For the text-containing cell, return its midpoint in [X, Y] coordinate format. 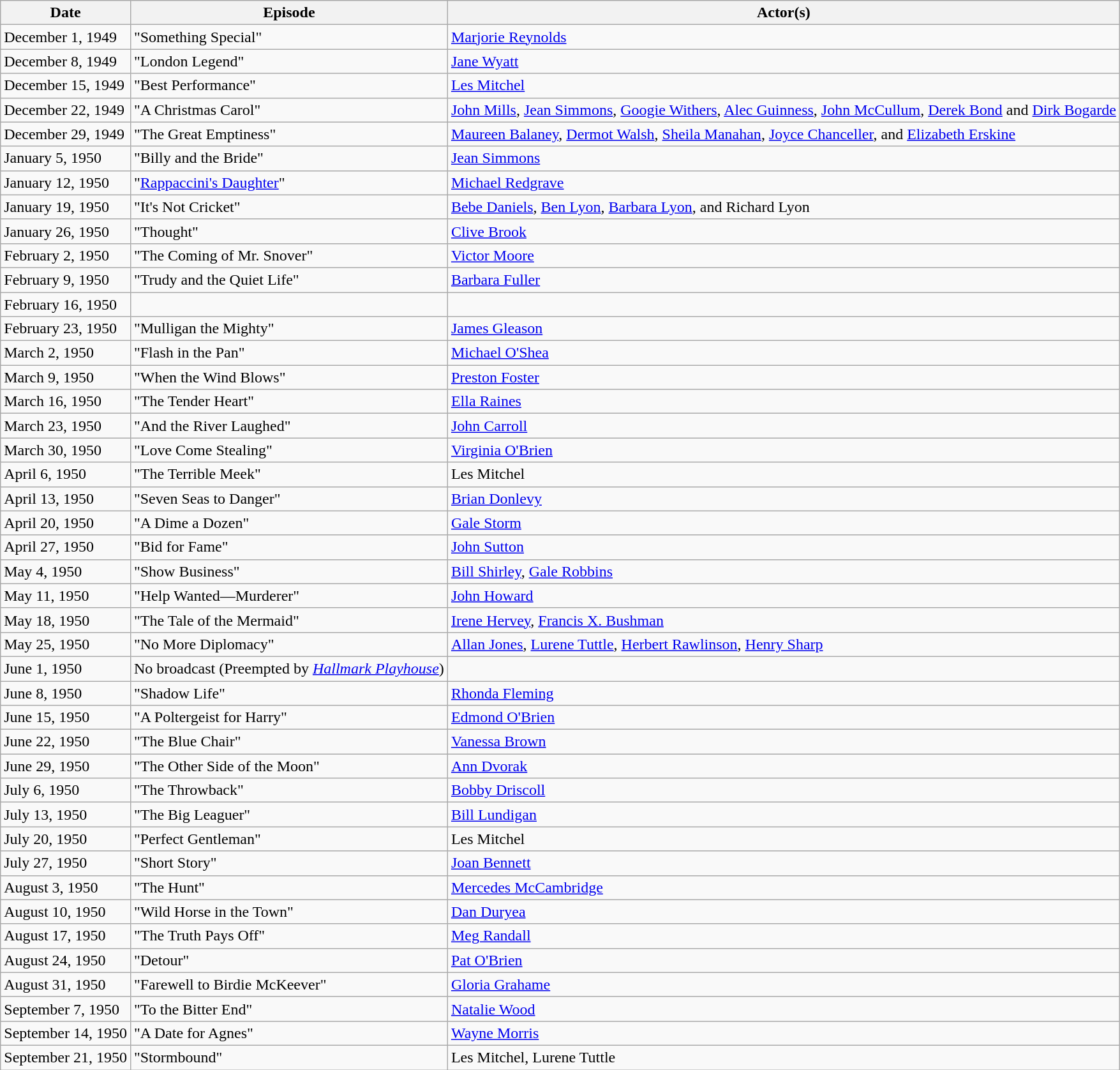
March 16, 1950 [66, 402]
"The Other Side of the Moon" [288, 766]
Preston Foster [784, 377]
September 7, 1950 [66, 1009]
Bebe Daniels, Ben Lyon, Barbara Lyon, and Richard Lyon [784, 207]
February 9, 1950 [66, 280]
Wayne Morris [784, 1033]
April 6, 1950 [66, 474]
December 1, 1949 [66, 37]
Gloria Grahame [784, 984]
January 5, 1950 [66, 158]
December 8, 1949 [66, 61]
Jane Wyatt [784, 61]
Clive Brook [784, 231]
"Farewell to Birdie McKeever" [288, 984]
Maureen Balaney, Dermot Walsh, Sheila Manahan, Joyce Chanceller, and Elizabeth Erskine [784, 134]
"Best Performance" [288, 86]
"Help Wanted—Murderer" [288, 596]
"The Throwback" [288, 790]
"When the Wind Blows" [288, 377]
"Show Business" [288, 571]
March 30, 1950 [66, 450]
April 13, 1950 [66, 499]
"Detour" [288, 960]
Edmond O'Brien [784, 718]
March 23, 1950 [66, 426]
John Mills, Jean Simmons, Googie Withers, Alec Guinness, John McCullum, Derek Bond and Dirk Bogarde [784, 110]
"Rappaccini's Daughter" [288, 183]
August 10, 1950 [66, 912]
February 2, 1950 [66, 255]
Les Mitchel, Lurene Tuttle [784, 1057]
September 14, 1950 [66, 1033]
"The Terrible Meek" [288, 474]
May 11, 1950 [66, 596]
June 8, 1950 [66, 693]
Michael Redgrave [784, 183]
July 20, 1950 [66, 839]
February 23, 1950 [66, 329]
James Gleason [784, 329]
September 21, 1950 [66, 1057]
June 1, 1950 [66, 668]
Brian Donlevy [784, 499]
No broadcast (Preempted by Hallmark Playhouse) [288, 668]
Barbara Fuller [784, 280]
"To the Bitter End" [288, 1009]
February 16, 1950 [66, 305]
"A Poltergeist for Harry" [288, 718]
Bill Shirley, Gale Robbins [784, 571]
January 19, 1950 [66, 207]
Date [66, 13]
March 9, 1950 [66, 377]
"Flash in the Pan" [288, 353]
"The Tale of the Mermaid" [288, 620]
Ella Raines [784, 402]
"A Christmas Carol" [288, 110]
Bill Lundigan [784, 815]
"No More Diplomacy" [288, 644]
"The Great Emptiness" [288, 134]
"London Legend" [288, 61]
June 29, 1950 [66, 766]
January 26, 1950 [66, 231]
"Stormbound" [288, 1057]
December 15, 1949 [66, 86]
Dan Duryea [784, 912]
January 12, 1950 [66, 183]
John Carroll [784, 426]
"And the River Laughed" [288, 426]
June 22, 1950 [66, 742]
Gale Storm [784, 523]
Episode [288, 13]
"The Blue Chair" [288, 742]
Rhonda Fleming [784, 693]
"Something Special" [288, 37]
May 4, 1950 [66, 571]
December 29, 1949 [66, 134]
"The Coming of Mr. Snover" [288, 255]
"Shadow Life" [288, 693]
"Bid for Fame" [288, 547]
Mercedes McCambridge [784, 887]
"Perfect Gentleman" [288, 839]
May 18, 1950 [66, 620]
Bobby Driscoll [784, 790]
April 20, 1950 [66, 523]
Michael O'Shea [784, 353]
Actor(s) [784, 13]
August 17, 1950 [66, 936]
Natalie Wood [784, 1009]
"The Truth Pays Off" [288, 936]
"Seven Seas to Danger" [288, 499]
August 3, 1950 [66, 887]
Meg Randall [784, 936]
April 27, 1950 [66, 547]
"Thought" [288, 231]
June 15, 1950 [66, 718]
"Billy and the Bride" [288, 158]
John Sutton [784, 547]
December 22, 1949 [66, 110]
Pat O'Brien [784, 960]
"Short Story" [288, 863]
"It's Not Cricket" [288, 207]
Vanessa Brown [784, 742]
Marjorie Reynolds [784, 37]
Allan Jones, Lurene Tuttle, Herbert Rawlinson, Henry Sharp [784, 644]
August 31, 1950 [66, 984]
"A Dime a Dozen" [288, 523]
Joan Bennett [784, 863]
Victor Moore [784, 255]
"The Big Leaguer" [288, 815]
"Love Come Stealing" [288, 450]
July 27, 1950 [66, 863]
Irene Hervey, Francis X. Bushman [784, 620]
Jean Simmons [784, 158]
"A Date for Agnes" [288, 1033]
July 6, 1950 [66, 790]
"Wild Horse in the Town" [288, 912]
"Trudy and the Quiet Life" [288, 280]
John Howard [784, 596]
August 24, 1950 [66, 960]
July 13, 1950 [66, 815]
"Mulligan the Mighty" [288, 329]
Virginia O'Brien [784, 450]
Ann Dvorak [784, 766]
March 2, 1950 [66, 353]
May 25, 1950 [66, 644]
"The Hunt" [288, 887]
"The Tender Heart" [288, 402]
